Capture the cell that displays the provided text and extract its [X, Y] central coordinate. 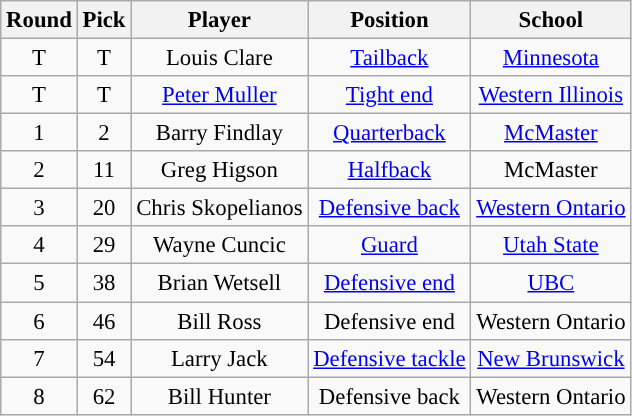
Louis Clare [220, 58]
7 [39, 358]
Barry Findlay [220, 133]
Position [390, 20]
20 [104, 208]
1 [39, 133]
UBC [551, 283]
38 [104, 283]
Peter Muller [220, 95]
62 [104, 396]
Larry Jack [220, 358]
5 [39, 283]
29 [104, 245]
4 [39, 245]
Halfback [390, 170]
School [551, 20]
46 [104, 321]
Guard [390, 245]
8 [39, 396]
Pick [104, 20]
Player [220, 20]
Chris Skopelianos [220, 208]
Tight end [390, 95]
Western Illinois [551, 95]
Round [39, 20]
Utah State [551, 245]
Minnesota [551, 58]
3 [39, 208]
Quarterback [390, 133]
11 [104, 170]
Greg Higson [220, 170]
Brian Wetsell [220, 283]
Tailback [390, 58]
Wayne Cuncic [220, 245]
54 [104, 358]
New Brunswick [551, 358]
Bill Ross [220, 321]
Bill Hunter [220, 396]
Defensive tackle [390, 358]
6 [39, 321]
